Extract the (X, Y) coordinate from the center of the cell holding the provided text.  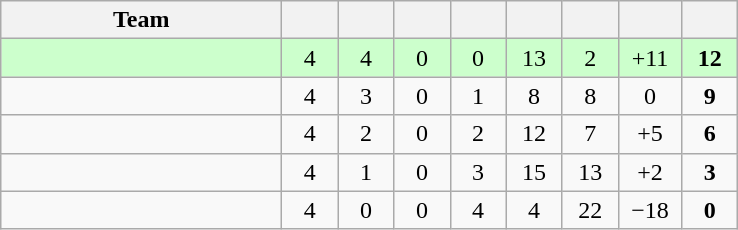
+5 (650, 134)
−18 (650, 210)
9 (710, 96)
Team (142, 20)
+11 (650, 58)
22 (590, 210)
6 (710, 134)
15 (534, 172)
7 (590, 134)
+2 (650, 172)
